Determine the (x, y) coordinate at the center of the cell enclosing the given text.  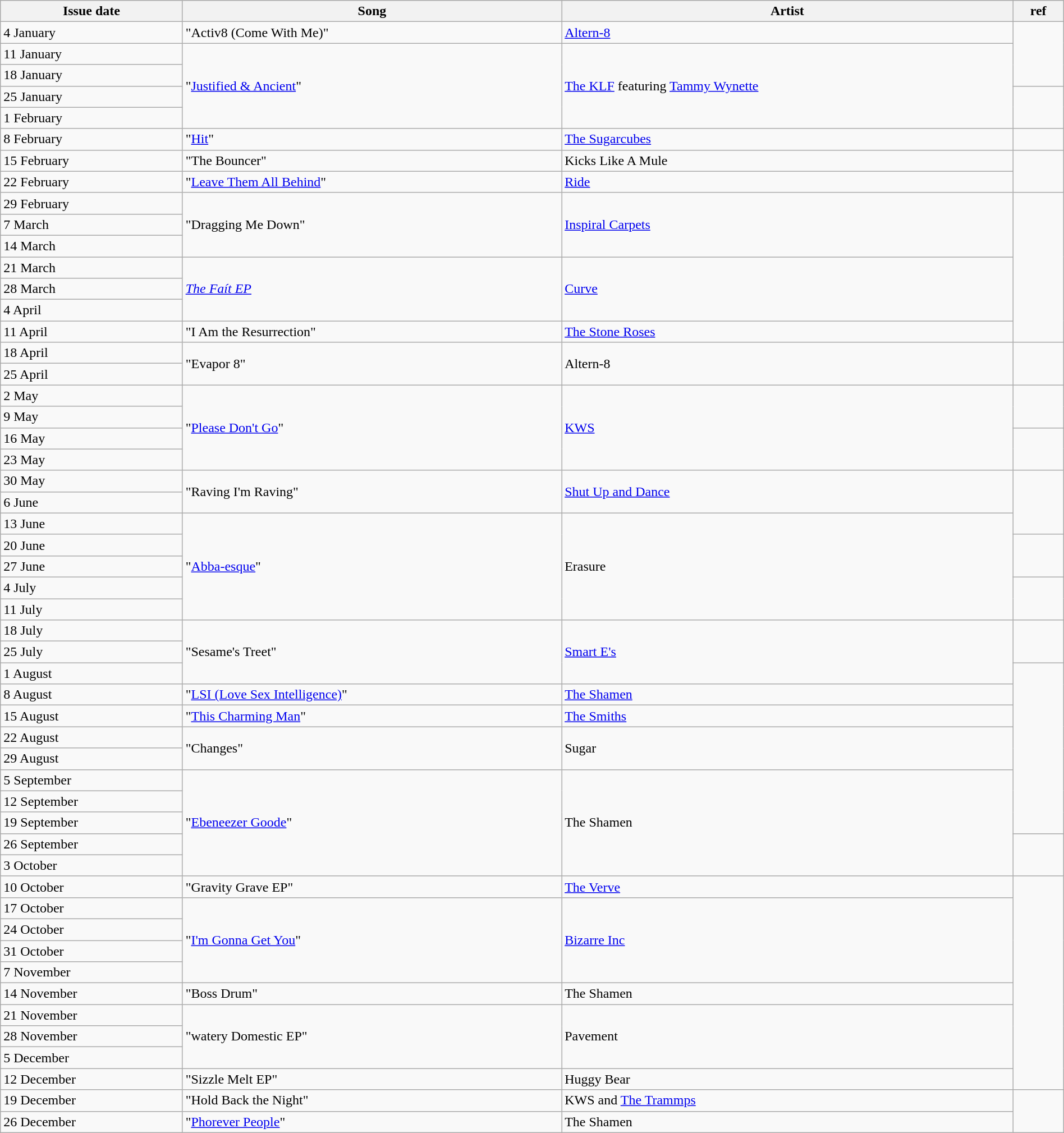
30 May (91, 481)
Smart E's (787, 652)
15 August (91, 716)
26 September (91, 844)
11 July (91, 609)
9 May (91, 417)
"Abba-esque" (372, 566)
25 April (91, 374)
"The Bouncer" (372, 160)
17 October (91, 908)
28 November (91, 1036)
"Hit" (372, 139)
3 October (91, 865)
7 March (91, 224)
Sugar (787, 748)
"Hold Back the Night" (372, 1100)
Song (372, 11)
"Changes" (372, 748)
ref (1038, 11)
31 October (91, 951)
"Evapor 8" (372, 364)
14 March (91, 246)
"This Charming Man" (372, 716)
4 July (91, 588)
13 June (91, 524)
4 April (91, 310)
14 November (91, 994)
The Faít EP (372, 289)
The Verve (787, 887)
24 October (91, 929)
12 September (91, 801)
KWS (787, 428)
16 May (91, 438)
The KLF featuring Tammy Wynette (787, 86)
22 February (91, 182)
22 August (91, 737)
12 December (91, 1079)
15 February (91, 160)
"Please Don't Go" (372, 428)
10 October (91, 887)
Issue date (91, 11)
Shut Up and Dance (787, 492)
Artist (787, 11)
11 January (91, 54)
27 June (91, 566)
21 March (91, 268)
19 December (91, 1100)
"Raving I'm Raving" (372, 492)
"watery Domestic EP" (372, 1036)
19 September (91, 823)
5 December (91, 1058)
"Activ8 (Come With Me)" (372, 33)
"Sesame's Treet" (372, 652)
25 January (91, 97)
"Ebeneezer Goode" (372, 823)
8 August (91, 695)
"Justified & Ancient" (372, 86)
"I'm Gonna Get You" (372, 940)
6 June (91, 502)
1 February (91, 118)
8 February (91, 139)
18 January (91, 75)
Bizarre Inc (787, 940)
Curve (787, 289)
The Smiths (787, 716)
"Gravity Grave EP" (372, 887)
Inspiral Carpets (787, 224)
25 July (91, 652)
Kicks Like A Mule (787, 160)
7 November (91, 973)
"Leave Them All Behind" (372, 182)
KWS and The Trammps (787, 1100)
26 December (91, 1122)
"Boss Drum" (372, 994)
Ride (787, 182)
"Dragging Me Down" (372, 224)
29 August (91, 759)
The Sugarcubes (787, 139)
23 May (91, 460)
5 September (91, 780)
"Phorever People" (372, 1122)
18 April (91, 353)
28 March (91, 289)
4 January (91, 33)
2 May (91, 396)
21 November (91, 1015)
1 August (91, 673)
11 April (91, 332)
Pavement (787, 1036)
20 June (91, 545)
29 February (91, 203)
18 July (91, 631)
Huggy Bear (787, 1079)
The Stone Roses (787, 332)
Erasure (787, 566)
"Sizzle Melt EP" (372, 1079)
"I Am the Resurrection" (372, 332)
"LSI (Love Sex Intelligence)" (372, 695)
